Determine the [X, Y] coordinate at the center of the cell enclosing the given text.  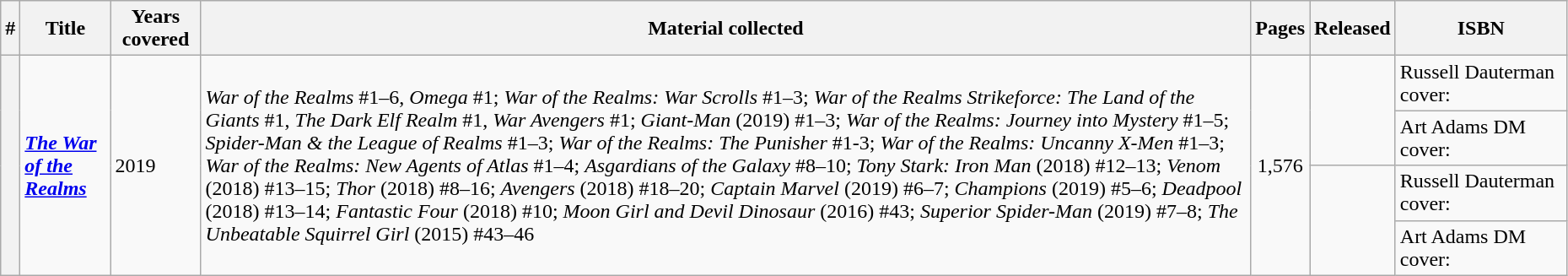
Years covered [155, 29]
1,576 [1280, 165]
The War of the Realms [66, 165]
ISBN [1481, 29]
Pages [1280, 29]
2019 [155, 165]
Material collected [725, 29]
# [10, 29]
Title [66, 29]
Released [1353, 29]
